Detect which cell encompasses the target text, then output its [X, Y] center coordinate. 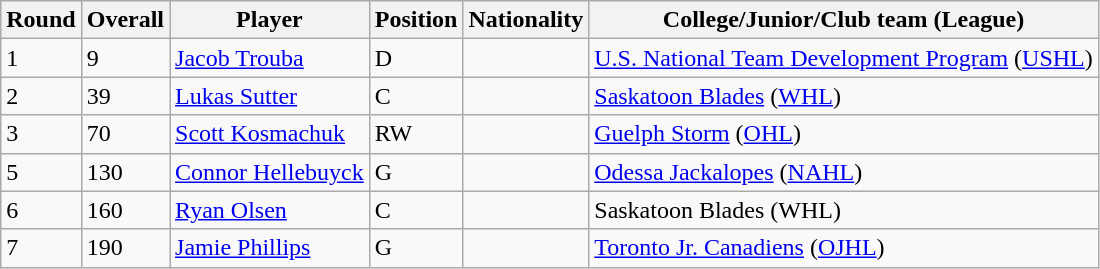
Nationality [526, 20]
Ryan Olsen [270, 210]
Connor Hellebuyck [270, 172]
39 [125, 96]
2 [41, 96]
D [416, 58]
Position [416, 20]
Scott Kosmachuk [270, 134]
160 [125, 210]
College/Junior/Club team (League) [844, 20]
RW [416, 134]
Jacob Trouba [270, 58]
Lukas Sutter [270, 96]
9 [125, 58]
1 [41, 58]
7 [41, 248]
Round [41, 20]
5 [41, 172]
Odessa Jackalopes (NAHL) [844, 172]
70 [125, 134]
190 [125, 248]
Toronto Jr. Canadiens (OJHL) [844, 248]
Guelph Storm (OHL) [844, 134]
Overall [125, 20]
Player [270, 20]
3 [41, 134]
130 [125, 172]
U.S. National Team Development Program (USHL) [844, 58]
Jamie Phillips [270, 248]
6 [41, 210]
